Locate the cell with the specified text and output its (x, y) center coordinate. 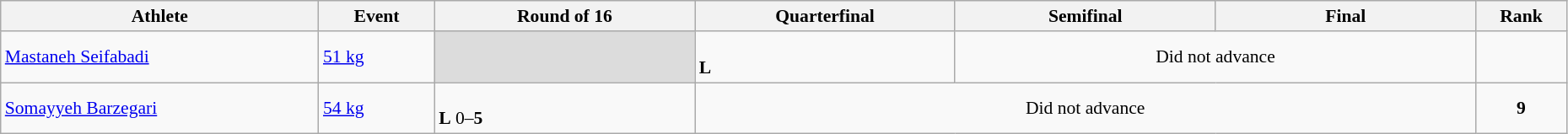
Somayyeh Barzegari (160, 108)
Event (376, 16)
Mastaneh Seifabadi (160, 57)
L 0–5 (565, 108)
54 kg (376, 108)
Semifinal (1085, 16)
L (825, 57)
9 (1522, 108)
Quarterfinal (825, 16)
51 kg (376, 57)
Round of 16 (565, 16)
Rank (1522, 16)
Athlete (160, 16)
Final (1346, 16)
